Return (X, Y) of the center of cell containing provided text 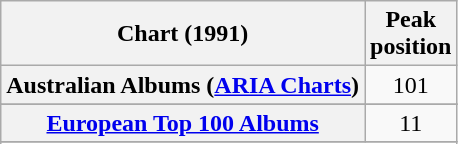
Australian Albums (ARIA Charts) (183, 85)
Peakposition (411, 34)
European Top 100 Albums (183, 123)
Chart (1991) (183, 34)
101 (411, 85)
11 (411, 123)
